Determine the (X, Y) coordinate at the center of the cell enclosing the given text.  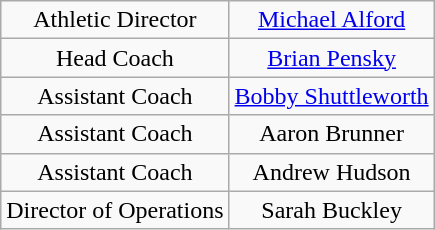
Head Coach (115, 58)
Michael Alford (332, 20)
Aaron Brunner (332, 134)
Director of Operations (115, 210)
Brian Pensky (332, 58)
Bobby Shuttleworth (332, 96)
Sarah Buckley (332, 210)
Athletic Director (115, 20)
Andrew Hudson (332, 172)
